Pinpoint the cell where the given text exists, returning its (x, y) midpoint coordinate. 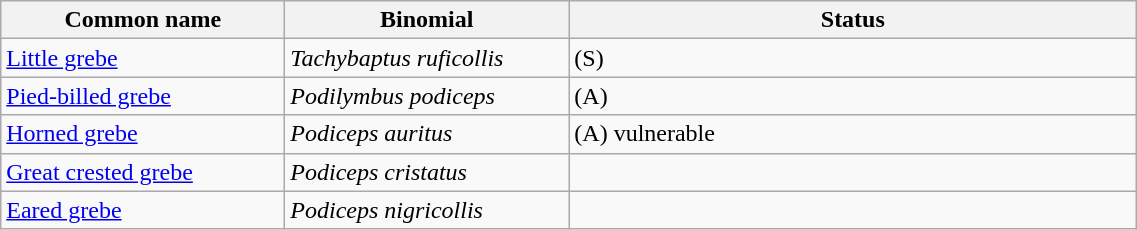
Binomial (427, 20)
Podiceps auritus (427, 134)
Pied-billed grebe (143, 96)
Little grebe (143, 58)
Eared grebe (143, 210)
Status (853, 20)
Podiceps nigricollis (427, 210)
Great crested grebe (143, 172)
Podiceps cristatus (427, 172)
Common name (143, 20)
Tachybaptus ruficollis (427, 58)
Podilymbus podiceps (427, 96)
(S) (853, 58)
Horned grebe (143, 134)
(A) (853, 96)
(A) vulnerable (853, 134)
